Detect which cell encompasses the target text, then output its (x, y) center coordinate. 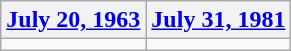
July 31, 1981 (218, 20)
July 20, 1963 (74, 20)
